For the text-containing cell, return its midpoint in (X, Y) coordinate format. 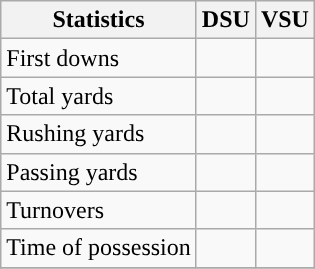
Statistics (99, 20)
Time of possession (99, 248)
Rushing yards (99, 134)
Turnovers (99, 210)
First downs (99, 58)
VSU (284, 20)
Passing yards (99, 172)
Total yards (99, 96)
DSU (226, 20)
